Locate the cell with the specified text and output its [X, Y] center coordinate. 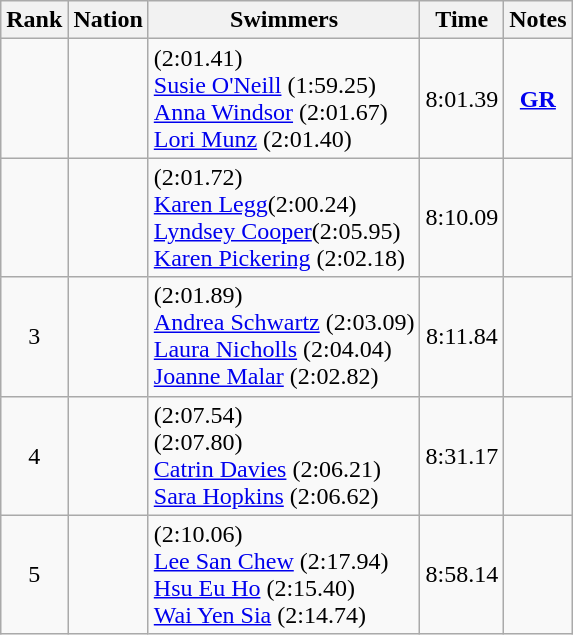
8:31.17 [462, 456]
(2:01.89)Andrea Schwartz (2:03.09)Laura Nicholls (2:04.04)Joanne Malar (2:02.82) [284, 336]
(2:10.06)Lee San Chew (2:17.94)Hsu Eu Ho (2:15.40)Wai Yen Sia (2:14.74) [284, 574]
Time [462, 20]
4 [34, 456]
5 [34, 574]
8:58.14 [462, 574]
Notes [538, 20]
8:10.09 [462, 218]
GR [538, 98]
(2:07.54) (2:07.80)Catrin Davies (2:06.21)Sara Hopkins (2:06.62) [284, 456]
8:11.84 [462, 336]
Rank [34, 20]
Swimmers [284, 20]
(2:01.41)Susie O'Neill (1:59.25)Anna Windsor (2:01.67)Lori Munz (2:01.40) [284, 98]
(2:01.72)Karen Legg(2:00.24)Lyndsey Cooper(2:05.95)Karen Pickering (2:02.18) [284, 218]
Nation [108, 20]
3 [34, 336]
8:01.39 [462, 98]
